Scan for the cell matching the given text and deliver its (x, y) coordinate at center. 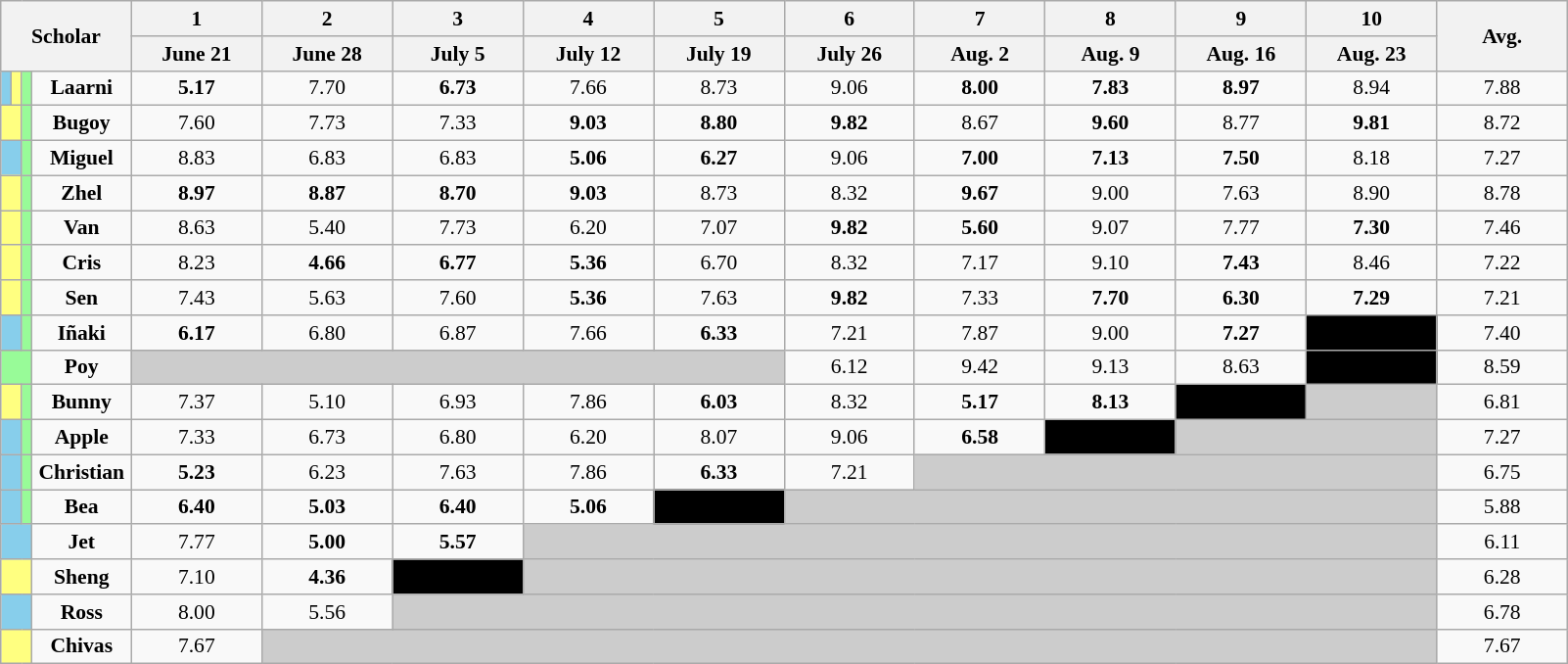
June 21 (196, 54)
Ross (81, 612)
Iñaki (81, 333)
Chivas (81, 646)
8.18 (1372, 159)
5.40 (327, 228)
Zhel (81, 193)
Miguel (81, 159)
6.78 (1502, 612)
7.22 (1502, 263)
July 19 (718, 54)
9.63 (1372, 367)
8.90 (1372, 193)
7.17 (979, 263)
7.87 (979, 333)
3 (458, 19)
6.11 (1502, 543)
Cris (81, 263)
8.83 (196, 159)
7.50 (1241, 159)
Scholar (67, 35)
Apple (81, 438)
5.57 (458, 543)
7.10 (196, 577)
Aug. 16 (1241, 54)
5.10 (327, 403)
July 26 (850, 54)
8.87 (327, 193)
2 (327, 19)
6.03 (718, 403)
8.23 (196, 263)
Van (81, 228)
5.60 (979, 228)
8.80 (718, 123)
Jet (81, 543)
6.87 (458, 333)
8.13 (1110, 403)
1 (196, 19)
Aug. 2 (979, 54)
Aug. 23 (1372, 54)
8.70 (458, 193)
8.77 (1241, 123)
9.13 (1110, 367)
Laarni (81, 88)
Bugoy (81, 123)
6.28 (1502, 577)
7.46 (1502, 228)
5 (718, 19)
Sen (81, 298)
8.94 (1372, 88)
Bunny (81, 403)
6.70 (718, 263)
4 (587, 19)
Avg. (1502, 35)
4.66 (327, 263)
6.81 (1502, 403)
8.67 (979, 123)
10 (1372, 19)
9.10 (1110, 263)
9 (1241, 19)
6.12 (850, 367)
5.23 (196, 472)
9.67 (979, 193)
5.63 (327, 298)
8 (1110, 19)
9.60 (1110, 123)
6.27 (718, 159)
8.59 (1502, 367)
June 28 (327, 54)
7.00 (979, 159)
Bea (81, 507)
9.42 (979, 367)
7.13 (1110, 159)
5.88 (1502, 507)
8.78 (1502, 193)
7.29 (1372, 298)
6.30 (1241, 298)
9.07 (1110, 228)
6.17 (196, 333)
7.88 (1502, 88)
July 5 (458, 54)
6.77 (458, 263)
Poy (81, 367)
7.83 (1110, 88)
6.93 (458, 403)
8.84 (1372, 333)
Christian (81, 472)
7.07 (718, 228)
July 12 (587, 54)
Sheng (81, 577)
9.81 (1372, 123)
5.03 (327, 507)
6 (850, 19)
5.00 (327, 543)
4.36 (327, 577)
Aug. 9 (1110, 54)
5.56 (327, 612)
8.46 (1372, 263)
6.75 (1502, 472)
8.72 (1502, 123)
6.58 (979, 438)
7.30 (1372, 228)
6.50 (718, 507)
6.23 (327, 472)
8.07 (718, 438)
7 (979, 19)
